Scan for the cell matching the given text and deliver its (x, y) coordinate at center. 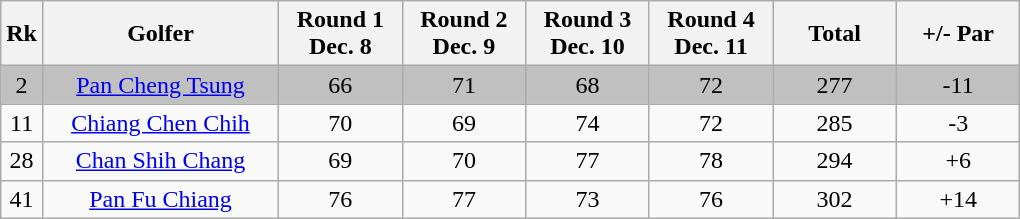
277 (835, 85)
68 (588, 85)
Total (835, 34)
+6 (958, 161)
Round 3 Dec. 10 (588, 34)
11 (22, 123)
2 (22, 85)
28 (22, 161)
71 (464, 85)
Rk (22, 34)
Round 1 Dec. 8 (341, 34)
74 (588, 123)
Round 2 Dec. 9 (464, 34)
294 (835, 161)
-11 (958, 85)
-3 (958, 123)
Round 4 Dec. 11 (711, 34)
73 (588, 199)
Chan Shih Chang (160, 161)
Pan Cheng Tsung (160, 85)
Golfer (160, 34)
+14 (958, 199)
285 (835, 123)
66 (341, 85)
78 (711, 161)
Pan Fu Chiang (160, 199)
Chiang Chen Chih (160, 123)
41 (22, 199)
302 (835, 199)
+/- Par (958, 34)
